Provide the [x, y] coordinate of the cell's center where the given text is located.  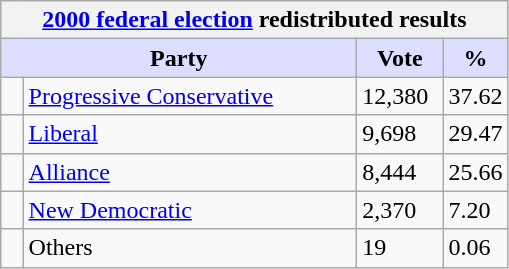
12,380 [400, 96]
% [476, 58]
2000 federal election redistributed results [254, 20]
Others [190, 248]
Vote [400, 58]
New Democratic [190, 210]
19 [400, 248]
0.06 [476, 248]
Progressive Conservative [190, 96]
Liberal [190, 134]
9,698 [400, 134]
8,444 [400, 172]
37.62 [476, 96]
2,370 [400, 210]
Alliance [190, 172]
25.66 [476, 172]
29.47 [476, 134]
Party [179, 58]
7.20 [476, 210]
